Determine the [x, y] coordinate at the center of the cell enclosing the given text.  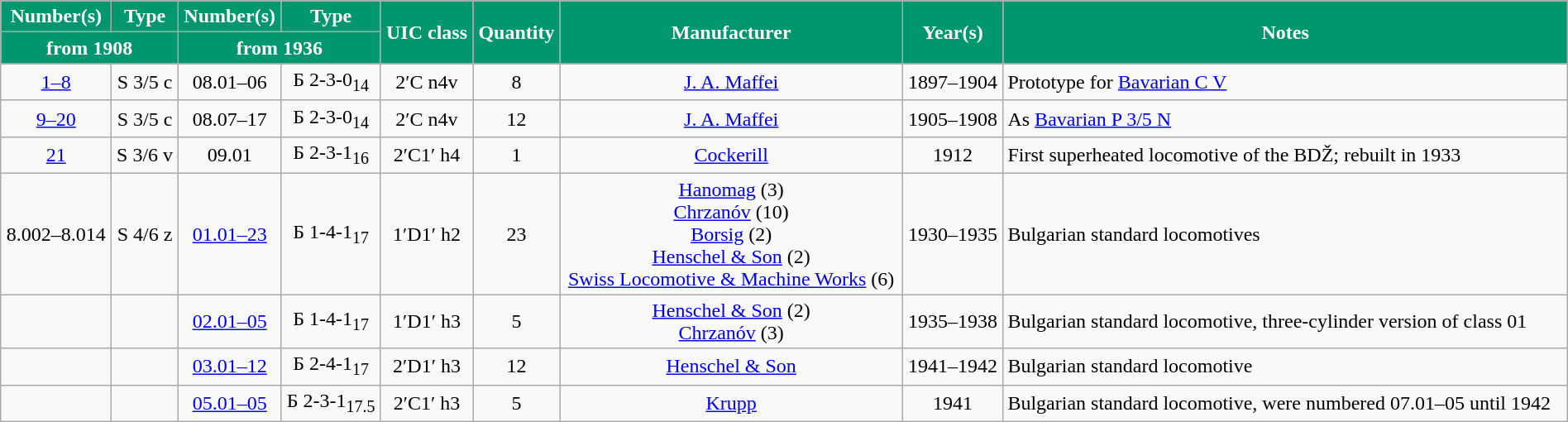
23 [516, 234]
Bulgarian standard locomotive, were numbered 07.01–05 until 1942 [1285, 403]
9–20 [56, 118]
Manufacturer [731, 32]
21 [56, 156]
1941 [953, 403]
S 4/6 z [146, 234]
from 1936 [280, 48]
1912 [953, 156]
Б 2-3-117.5 [331, 403]
1–8 [56, 82]
8 [516, 82]
Quantity [516, 32]
Bulgarian standard locomotives [1285, 234]
1941–1942 [953, 367]
09.01 [229, 156]
Notes [1285, 32]
UIC class [427, 32]
Hanomag (3)Chrzanóv (10)Borsig (2)Henschel & Son (2)Swiss Locomotive & Machine Works (6) [731, 234]
1897–1904 [953, 82]
02.01–05 [229, 321]
from 1908 [89, 48]
03.01–12 [229, 367]
Bulgarian standard locomotive, three-cylinder version of class 01 [1285, 321]
8.002–8.014 [56, 234]
Bulgarian standard locomotive [1285, 367]
1905–1908 [953, 118]
08.07–17 [229, 118]
As Bavarian P 3/5 N [1285, 118]
First superheated locomotive of the BDŽ; rebuilt in 1933 [1285, 156]
1935–1938 [953, 321]
08.01–06 [229, 82]
1′D1′ h3 [427, 321]
Б 2-4-117 [331, 367]
01.01–23 [229, 234]
Henschel & Son [731, 367]
S 3/6 v [146, 156]
2′C1′ h4 [427, 156]
Cockerill [731, 156]
1930–1935 [953, 234]
1 [516, 156]
1′D1′ h2 [427, 234]
Year(s) [953, 32]
05.01–05 [229, 403]
Henschel & Son (2)Chrzanóv (3) [731, 321]
2′D1′ h3 [427, 367]
Б 2-3-116 [331, 156]
2′C1′ h3 [427, 403]
Krupp [731, 403]
Prototype for Bavarian C V [1285, 82]
